Determine the (X, Y) coordinate at the center of the cell enclosing the given text.  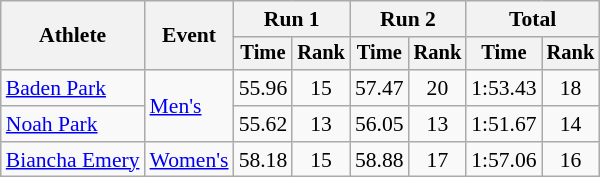
Baden Park (73, 88)
Noah Park (73, 124)
18 (571, 88)
Run 2 (408, 19)
1:51.67 (504, 124)
Event (190, 36)
15 (321, 88)
55.96 (264, 88)
Run 1 (292, 19)
20 (438, 88)
57.47 (380, 88)
1:53.43 (504, 88)
55.62 (264, 124)
Men's (190, 106)
Athlete (73, 36)
56.05 (380, 124)
14 (571, 124)
Total (532, 19)
